Extract the (X, Y) coordinate from the center of the cell holding the provided text.  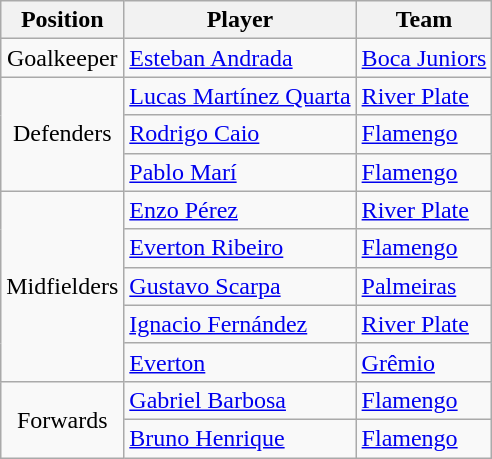
Lucas Martínez Quarta (240, 96)
Player (240, 20)
Gustavo Scarpa (240, 286)
Ignacio Fernández (240, 324)
Gabriel Barbosa (240, 400)
Pablo Marí (240, 172)
Grêmio (424, 362)
Everton Ribeiro (240, 248)
Defenders (62, 134)
Team (424, 20)
Boca Juniors (424, 58)
Rodrigo Caio (240, 134)
Goalkeeper (62, 58)
Forwards (62, 419)
Palmeiras (424, 286)
Esteban Andrada (240, 58)
Enzo Pérez (240, 210)
Midfielders (62, 286)
Position (62, 20)
Bruno Henrique (240, 438)
Everton (240, 362)
